Identify which cell holds the provided text, then report its (x, y) central coordinate. 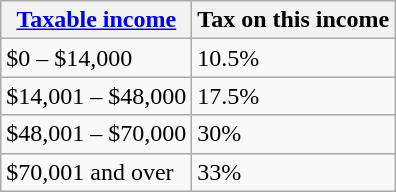
$14,001 – $48,000 (96, 96)
Tax on this income (294, 20)
$48,001 – $70,000 (96, 134)
$0 – $14,000 (96, 58)
17.5% (294, 96)
30% (294, 134)
$70,001 and over (96, 172)
Taxable income (96, 20)
10.5% (294, 58)
33% (294, 172)
